Return the (X, Y) coordinate for the center point of the cell that contains the specified text.  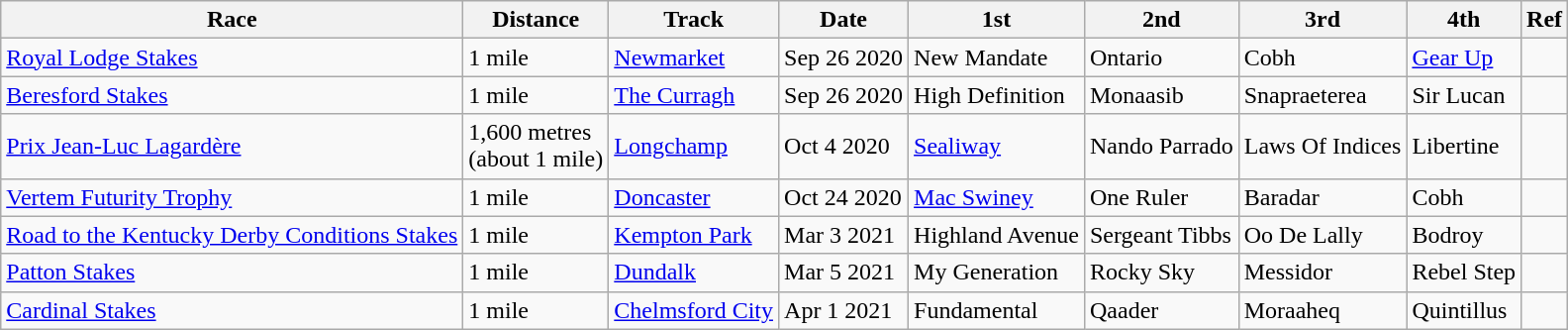
Ontario (1161, 57)
Rebel Step (1464, 273)
One Ruler (1161, 197)
Snapraeterea (1323, 95)
Apr 1 2021 (843, 310)
Rocky Sky (1161, 273)
High Definition (997, 95)
Doncaster (694, 197)
Royal Lodge Stakes (232, 57)
Ref (1544, 20)
1st (997, 20)
Monaasib (1161, 95)
Laws Of Indices (1323, 147)
My Generation (997, 273)
4th (1464, 20)
Distance (537, 20)
2nd (1161, 20)
Moraaheq (1323, 310)
Cardinal Stakes (232, 310)
Messidor (1323, 273)
Oct 4 2020 (843, 147)
1,600 metres(about 1 mile) (537, 147)
Sir Lucan (1464, 95)
Gear Up (1464, 57)
Race (232, 20)
Prix Jean-Luc Lagardère (232, 147)
Bodroy (1464, 235)
Mac Swiney (997, 197)
The Curragh (694, 95)
New Mandate (997, 57)
Track (694, 20)
Beresford Stakes (232, 95)
Oo De Lally (1323, 235)
Patton Stakes (232, 273)
Libertine (1464, 147)
Fundamental (997, 310)
Qaader (1161, 310)
Mar 3 2021 (843, 235)
Date (843, 20)
Quintillus (1464, 310)
Kempton Park (694, 235)
Oct 24 2020 (843, 197)
Baradar (1323, 197)
Longchamp (694, 147)
Sealiway (997, 147)
Newmarket (694, 57)
Road to the Kentucky Derby Conditions Stakes (232, 235)
Nando Parrado (1161, 147)
Sergeant Tibbs (1161, 235)
3rd (1323, 20)
Vertem Futurity Trophy (232, 197)
Highland Avenue (997, 235)
Chelmsford City (694, 310)
Dundalk (694, 273)
Mar 5 2021 (843, 273)
